Scan for the cell matching the given text and deliver its [X, Y] coordinate at center. 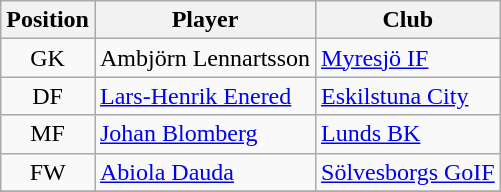
MF [48, 134]
Myresjö IF [408, 58]
Eskilstuna City [408, 96]
Abiola Dauda [204, 172]
Club [408, 20]
Player [204, 20]
Lars-Henrik Enered [204, 96]
Sölvesborgs GoIF [408, 172]
Johan Blomberg [204, 134]
FW [48, 172]
GK [48, 58]
DF [48, 96]
Ambjörn Lennartsson [204, 58]
Lunds BK [408, 134]
Position [48, 20]
